Capture the cell that displays the provided text and extract its (X, Y) central coordinate. 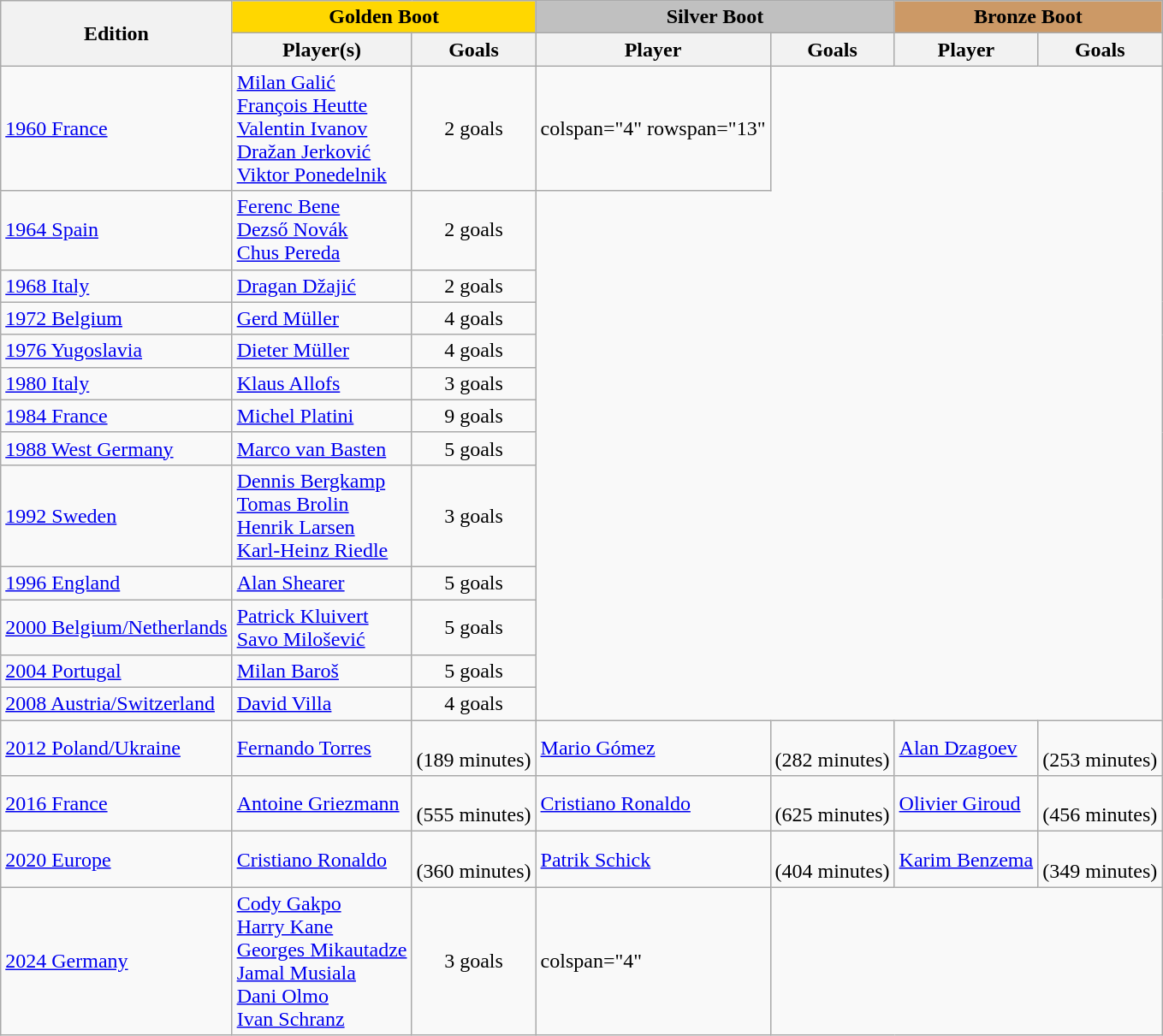
1996 England (116, 583)
Patrick Kluivert Savo Milošević (322, 626)
Klaus Allofs (322, 383)
(282 minutes) (832, 748)
1976 Yugoslavia (116, 351)
Milan Galić François Heutte Valentin Ivanov Dražan Jerković Viktor Ponedelnik (322, 128)
2024 Germany (116, 962)
Fernando Torres (322, 748)
1988 West Germany (116, 448)
colspan="4" rowspan="13" (653, 128)
colspan="4" (653, 962)
Golden Boot (383, 17)
2020 Europe (116, 859)
(189 minutes) (474, 748)
1972 Belgium (116, 318)
Dennis Bergkamp Tomas Brolin Henrik Larsen Karl-Heinz Riedle (322, 515)
Silver Boot (715, 17)
(555 minutes) (474, 804)
Antoine Griezmann (322, 804)
2016 France (116, 804)
David Villa (322, 704)
Bronze Boot (1029, 17)
(360 minutes) (474, 859)
2000 Belgium/Netherlands (116, 626)
Gerd Müller (322, 318)
Dragan Džajić (322, 286)
(349 minutes) (1101, 859)
(456 minutes) (1101, 804)
Marco van Basten (322, 448)
Edition (116, 33)
Milan Baroš (322, 672)
2004 Portugal (116, 672)
2008 Austria/Switzerland (116, 704)
Player(s) (322, 50)
(404 minutes) (832, 859)
Ferenc Bene Dezső Novák Chus Pereda (322, 230)
Cody Gakpo Harry Kane Georges Mikautadze Jamal Musiala Dani Olmo Ivan Schranz (322, 962)
1992 Sweden (116, 515)
Michel Platini (322, 416)
Karim Benzema (966, 859)
Alan Dzagoev (966, 748)
2012 Poland/Ukraine (116, 748)
Olivier Giroud (966, 804)
Alan Shearer (322, 583)
1984 France (116, 416)
(625 minutes) (832, 804)
1980 Italy (116, 383)
(253 minutes) (1101, 748)
Dieter Müller (322, 351)
1960 France (116, 128)
Mario Gómez (653, 748)
1964 Spain (116, 230)
1968 Italy (116, 286)
9 goals (474, 416)
Patrik Schick (653, 859)
